Identify which cell holds the provided text, then report its [x, y] central coordinate. 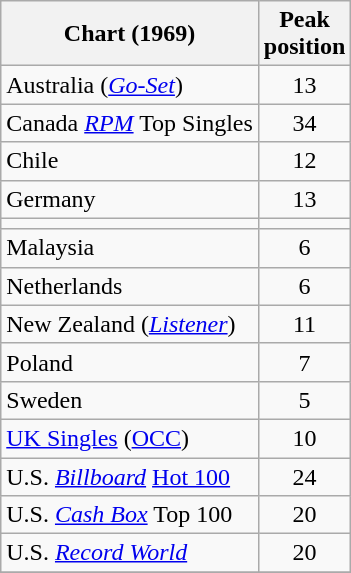
34 [304, 123]
UK Singles (OCC) [130, 438]
Australia (Go-Set) [130, 85]
Canada RPM Top Singles [130, 123]
U.S. Cash Box Top 100 [130, 515]
10 [304, 438]
New Zealand (Listener) [130, 324]
Poland [130, 362]
Chile [130, 161]
Peakposition [304, 34]
Sweden [130, 400]
Malaysia [130, 248]
24 [304, 477]
Chart (1969) [130, 34]
11 [304, 324]
7 [304, 362]
12 [304, 161]
U.S. Billboard Hot 100 [130, 477]
Germany [130, 199]
Netherlands [130, 286]
5 [304, 400]
U.S. Record World [130, 553]
